Extract the (X, Y) coordinate from the center of the cell holding the provided text.  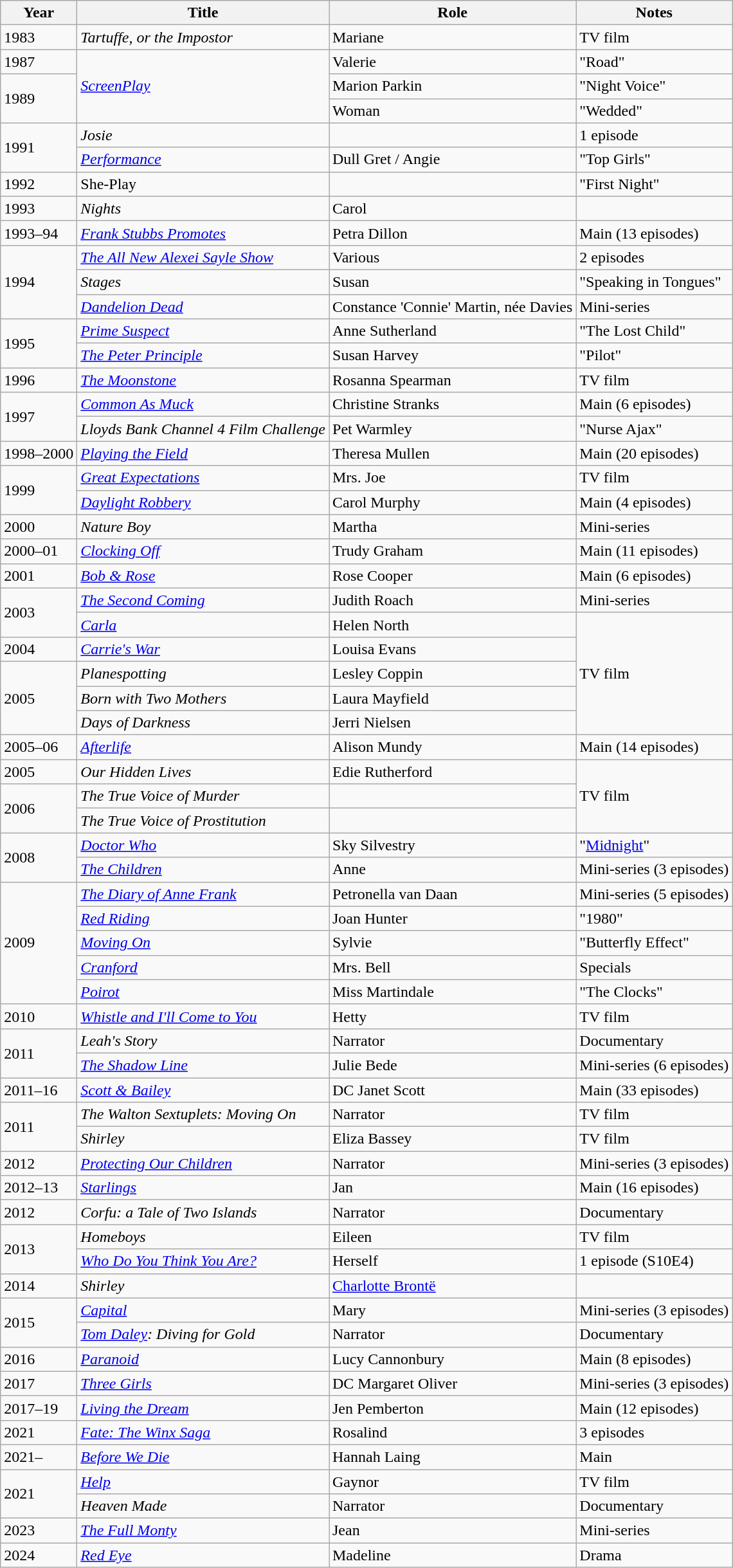
2010 (39, 1016)
Cranford (203, 967)
Hannah Laing (453, 1457)
Stages (203, 282)
Lloyds Bank Channel 4 Film Challenge (203, 429)
1993 (39, 208)
Main (16 episodes) (655, 1188)
Mrs. Bell (453, 967)
2021– (39, 1457)
Playing the Field (203, 453)
Mariane (453, 37)
Petronella van Daan (453, 894)
Tom Daley: Diving for Gold (203, 1335)
2014 (39, 1286)
Homeboys (203, 1237)
Notes (655, 13)
Starlings (203, 1188)
Madeline (453, 1555)
2013 (39, 1249)
3 episodes (655, 1432)
2017 (39, 1383)
"Pilot" (655, 356)
Susan Harvey (453, 356)
Poirot (203, 992)
Capital (203, 1310)
2003 (39, 612)
Jerri Nielsen (453, 723)
The True Voice of Prostitution (203, 821)
Rosalind (453, 1432)
2008 (39, 857)
Martha (453, 527)
Jean (453, 1531)
Role (453, 13)
"First Night" (655, 184)
1 episode (S10E4) (655, 1261)
"The Lost Child" (655, 331)
2024 (39, 1555)
"Nurse Ajax" (655, 429)
Drama (655, 1555)
2023 (39, 1531)
1 episode (655, 135)
Prime Suspect (203, 331)
2004 (39, 649)
Dandelion Dead (203, 307)
DC Janet Scott (453, 1090)
1996 (39, 380)
The All New Alexei Sayle Show (203, 257)
Carrie's War (203, 649)
"Night Voice" (655, 86)
Various (453, 257)
Charlotte Brontë (453, 1286)
2000 (39, 527)
Common As Muck (203, 405)
"The Clocks" (655, 992)
Miss Martindale (453, 992)
Heaven Made (203, 1506)
The Moonstone (203, 380)
1987 (39, 62)
Living the Dream (203, 1408)
Woman (453, 111)
Judith Roach (453, 600)
Eileen (453, 1237)
Red Riding (203, 918)
Help (203, 1481)
"Midnight" (655, 845)
The Diary of Anne Frank (203, 894)
The Peter Principle (203, 356)
Frank Stubbs Promotes (203, 233)
The Walton Sextuplets: Moving On (203, 1115)
Scott & Bailey (203, 1090)
Mary (453, 1310)
Our Hidden Lives (203, 772)
Louisa Evans (453, 649)
Lucy Cannonbury (453, 1359)
Nights (203, 208)
1997 (39, 417)
2001 (39, 576)
Corfu: a Tale of Two Islands (203, 1212)
"Road" (655, 62)
Main (655, 1457)
Main (13 episodes) (655, 233)
1991 (39, 147)
Anne Sutherland (453, 331)
Valerie (453, 62)
The Second Coming (203, 600)
Rosanna Spearman (453, 380)
"Butterfly Effect" (655, 943)
Alison Mundy (453, 747)
Carla (203, 624)
2015 (39, 1322)
Fate: The Winx Saga (203, 1432)
The Full Monty (203, 1531)
Mrs. Joe (453, 478)
Constance 'Connie' Martin, née Davies (453, 307)
Leah's Story (203, 1041)
Edie Rutherford (453, 772)
1999 (39, 490)
1983 (39, 37)
Who Do You Think You Are? (203, 1261)
ScreenPlay (203, 86)
Josie (203, 135)
The True Voice of Murder (203, 796)
Sylvie (453, 943)
Anne (453, 870)
Hetty (453, 1016)
Moving On (203, 943)
Carol Murphy (453, 502)
Julie Bede (453, 1065)
"Wedded" (655, 111)
Planespotting (203, 673)
Jan (453, 1188)
Carol (453, 208)
The Children (203, 870)
Helen North (453, 624)
2 episodes (655, 257)
Main (11 episodes) (655, 551)
Main (4 episodes) (655, 502)
Rose Cooper (453, 576)
Christine Stranks (453, 405)
1992 (39, 184)
2011–16 (39, 1090)
Bob & Rose (203, 576)
Specials (655, 967)
Jen Pemberton (453, 1408)
1994 (39, 282)
"1980" (655, 918)
DC Margaret Oliver (453, 1383)
Petra Dillon (453, 233)
Pet Warmley (453, 429)
The Shadow Line (203, 1065)
Days of Darkness (203, 723)
Theresa Mullen (453, 453)
Main (8 episodes) (655, 1359)
Afterlife (203, 747)
Protecting Our Children (203, 1163)
Born with Two Mothers (203, 698)
Whistle and I'll Come to You (203, 1016)
Main (12 episodes) (655, 1408)
"Speaking in Tongues" (655, 282)
Main (14 episodes) (655, 747)
2000–01 (39, 551)
2012–13 (39, 1188)
Before We Die (203, 1457)
Susan (453, 282)
2016 (39, 1359)
1993–94 (39, 233)
Laura Mayfield (453, 698)
Herself (453, 1261)
Year (39, 13)
Eliza Bassey (453, 1139)
Gaynor (453, 1481)
Lesley Coppin (453, 673)
2009 (39, 943)
Mini-series (6 episodes) (655, 1065)
Joan Hunter (453, 918)
Red Eye (203, 1555)
Nature Boy (203, 527)
Three Girls (203, 1383)
1995 (39, 343)
1998–2000 (39, 453)
Great Expectations (203, 478)
Trudy Graham (453, 551)
Clocking Off (203, 551)
Main (33 episodes) (655, 1090)
Marion Parkin (453, 86)
Paranoid (203, 1359)
Mini-series (5 episodes) (655, 894)
She-Play (203, 184)
Doctor Who (203, 845)
Title (203, 13)
"Top Girls" (655, 160)
2006 (39, 808)
Performance (203, 160)
Main (20 episodes) (655, 453)
Daylight Robbery (203, 502)
Tartuffe, or the Impostor (203, 37)
1989 (39, 98)
2017–19 (39, 1408)
Dull Gret / Angie (453, 160)
2005–06 (39, 747)
Sky Silvestry (453, 845)
